Search for the cell housing the specified text and yield its [x, y] center coordinate. 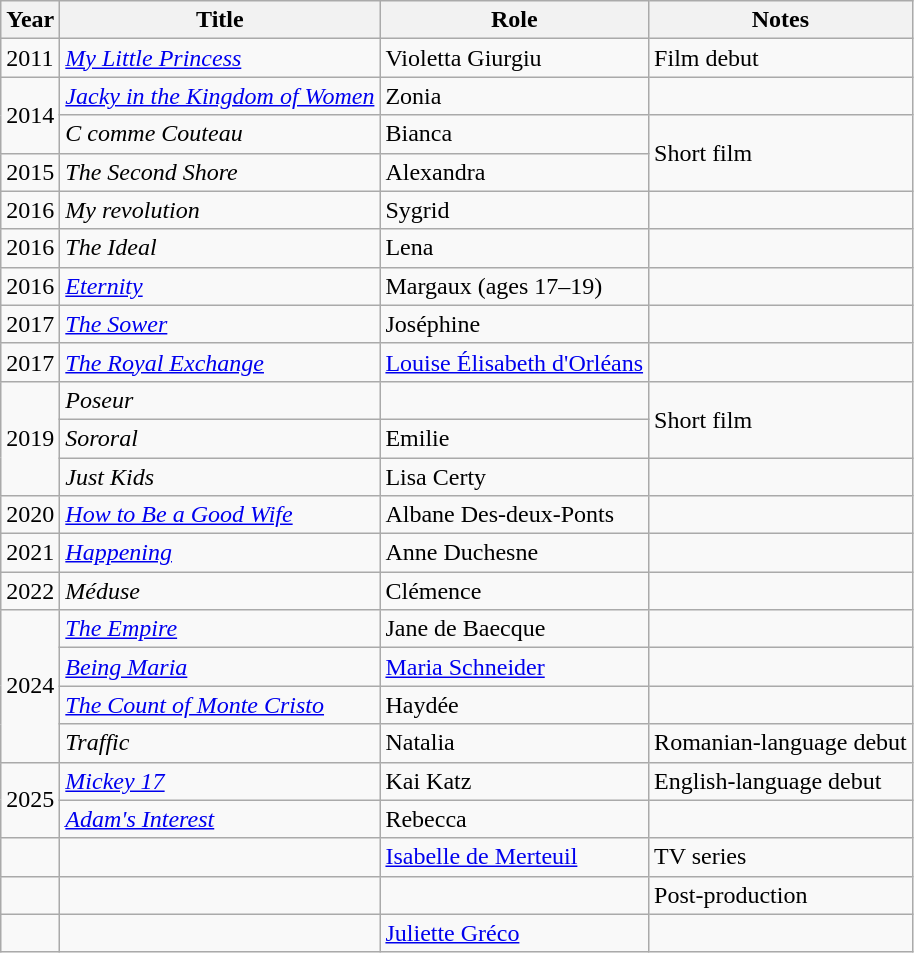
Clémence [514, 591]
2019 [30, 438]
How to Be a Good Wife [220, 515]
Sororal [220, 438]
Happening [220, 553]
Haydée [514, 705]
2025 [30, 800]
Just Kids [220, 477]
Adam's Interest [220, 819]
2022 [30, 591]
Albane Des-deux-Ponts [514, 515]
Post-production [781, 895]
Rebecca [514, 819]
Year [30, 20]
Bianca [514, 134]
Being Maria [220, 667]
2011 [30, 58]
Isabelle de Merteuil [514, 857]
Film debut [781, 58]
Jacky in the Kingdom of Women [220, 96]
Zonia [514, 96]
My revolution [220, 210]
Kai Katz [514, 781]
2021 [30, 553]
Lena [514, 248]
Maria Schneider [514, 667]
Traffic [220, 743]
The Count of Monte Cristo [220, 705]
Méduse [220, 591]
English-language debut [781, 781]
Romanian-language debut [781, 743]
2024 [30, 686]
Juliette Gréco [514, 933]
Jane de Baecque [514, 629]
C comme Couteau [220, 134]
Emilie [514, 438]
The Sower [220, 324]
Role [514, 20]
Alexandra [514, 172]
TV series [781, 857]
Title [220, 20]
Anne Duchesne [514, 553]
Louise Élisabeth d'Orléans [514, 362]
The Empire [220, 629]
Natalia [514, 743]
Poseur [220, 400]
Notes [781, 20]
My Little Princess [220, 58]
Joséphine [514, 324]
Violetta Giurgiu [514, 58]
Eternity [220, 286]
Sygrid [514, 210]
2014 [30, 115]
Mickey 17 [220, 781]
2015 [30, 172]
The Second Shore [220, 172]
Lisa Certy [514, 477]
Margaux (ages 17–19) [514, 286]
2020 [30, 515]
The Royal Exchange [220, 362]
The Ideal [220, 248]
